Find where the given text appears and provide that cell's center as (x, y) coordinate. 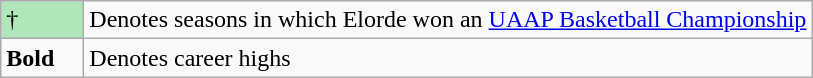
Denotes career highs (448, 58)
Denotes seasons in which Elorde won an UAAP Basketball Championship (448, 20)
† (42, 20)
Bold (42, 58)
